Return the [X, Y] coordinate for the center point of the cell that contains the specified text.  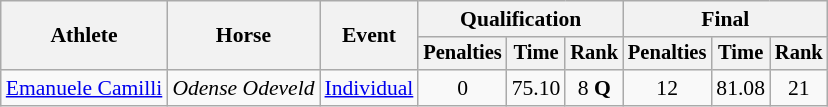
81.08 [740, 88]
21 [799, 88]
Event [370, 36]
75.10 [536, 88]
Individual [370, 88]
12 [667, 88]
Emanuele Camilli [84, 88]
Athlete [84, 36]
Final [726, 19]
0 [462, 88]
Horse [243, 36]
Odense Odeveld [243, 88]
8 Q [594, 88]
Qualification [520, 19]
